Search for the cell housing the specified text and yield its [x, y] center coordinate. 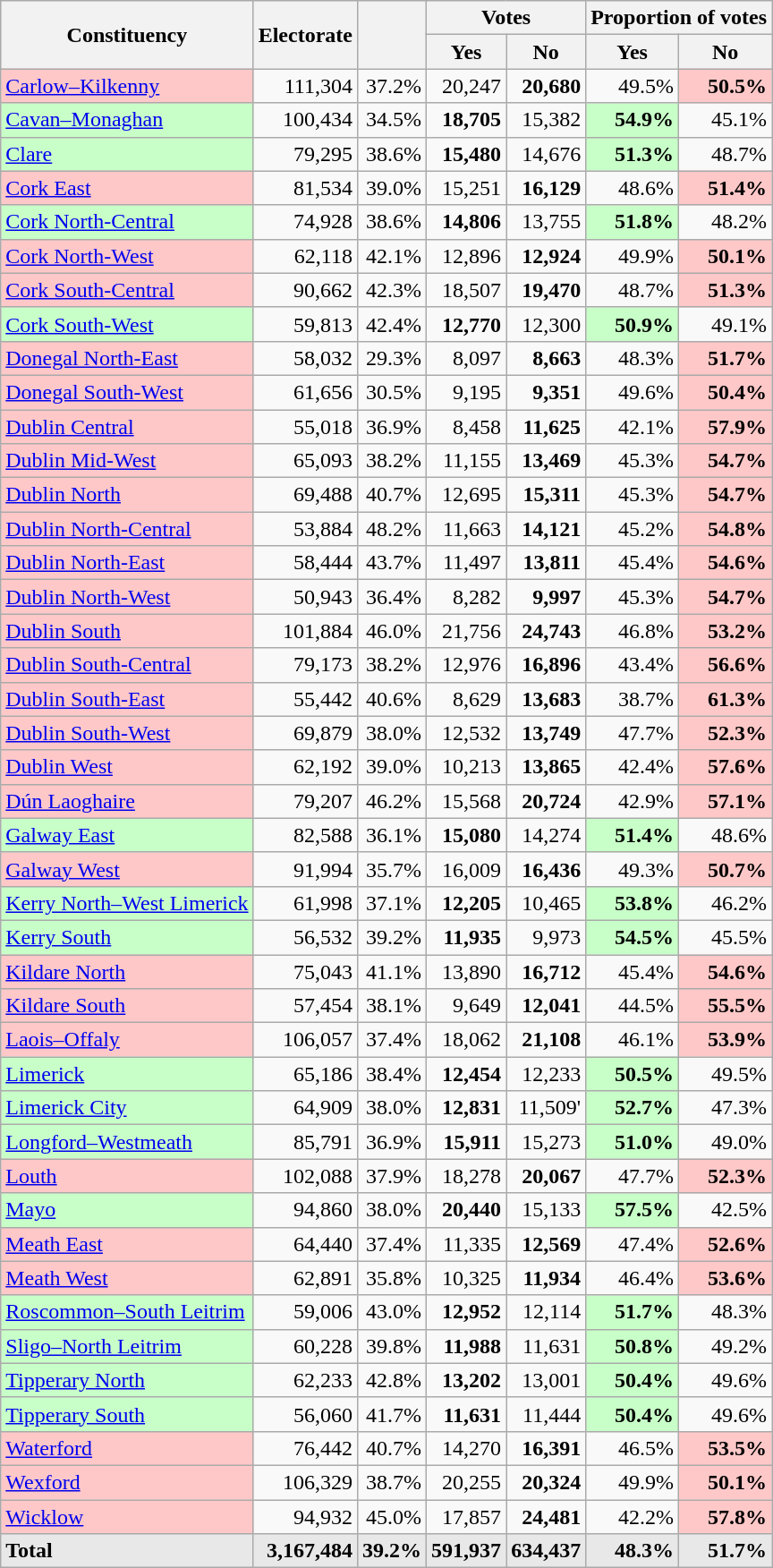
46.1% [633, 1040]
24,743 [546, 631]
58,444 [305, 563]
12,831 [467, 1108]
Tipperary South [127, 1414]
106,057 [305, 1040]
16,896 [546, 665]
9,997 [546, 597]
53.2% [726, 631]
12,114 [546, 1312]
51.8% [633, 222]
53.6% [726, 1278]
15,133 [546, 1210]
62,192 [305, 767]
Donegal South-West [127, 392]
16,009 [467, 869]
9,973 [546, 937]
45.5% [726, 937]
47.4% [633, 1244]
46.4% [633, 1278]
20,680 [546, 86]
Votes [506, 18]
11,155 [467, 461]
11,335 [467, 1244]
Wexford [127, 1482]
41.1% [392, 971]
94,932 [305, 1517]
65,186 [305, 1074]
42.5% [726, 1210]
57.1% [726, 801]
14,274 [546, 835]
81,534 [305, 188]
Galway East [127, 835]
47.3% [726, 1108]
37.1% [392, 903]
16,712 [546, 971]
Laois–Offaly [127, 1040]
15,251 [467, 188]
39.8% [392, 1346]
18,507 [467, 290]
51.0% [633, 1142]
13,755 [546, 222]
94,860 [305, 1210]
37.9% [392, 1176]
12,896 [467, 256]
20,067 [546, 1176]
10,325 [467, 1278]
Kildare South [127, 1006]
56.6% [726, 665]
10,465 [546, 903]
Clare [127, 154]
11,497 [467, 563]
50.8% [633, 1346]
Roscommon–South Leitrim [127, 1312]
56,060 [305, 1414]
14,676 [546, 154]
Dublin North-Central [127, 529]
Dublin Central [127, 427]
8,097 [467, 358]
44.5% [633, 1006]
12,041 [546, 1006]
38.1% [392, 1006]
12,952 [467, 1312]
50,943 [305, 597]
Cork North-Central [127, 222]
50.9% [633, 324]
Cork South-Central [127, 290]
14,121 [546, 529]
36.4% [392, 597]
82,588 [305, 835]
61.3% [726, 699]
79,295 [305, 154]
Kerry South [127, 937]
12,454 [467, 1074]
11,509' [546, 1108]
9,195 [467, 392]
43.7% [392, 563]
Kildare North [127, 971]
41.7% [392, 1414]
54.5% [633, 937]
Carlow–Kilkenny [127, 86]
53.8% [633, 903]
53.5% [726, 1448]
15,911 [467, 1142]
Louth [127, 1176]
Galway West [127, 869]
15,311 [546, 495]
16,436 [546, 869]
12,924 [546, 256]
13,890 [467, 971]
60,228 [305, 1346]
36.1% [392, 835]
15,382 [546, 120]
54.9% [633, 120]
75,043 [305, 971]
55,442 [305, 699]
15,273 [546, 1142]
11,444 [546, 1414]
14,270 [467, 1448]
57.5% [633, 1210]
Constituency [127, 35]
Donegal North-East [127, 358]
8,663 [546, 358]
62,118 [305, 256]
12,532 [467, 733]
57,454 [305, 1006]
12,976 [467, 665]
42.2% [633, 1517]
13,749 [546, 733]
20,247 [467, 86]
62,891 [305, 1278]
Dublin South [127, 631]
Meath East [127, 1244]
46.0% [392, 631]
11,988 [467, 1346]
Kerry North–West Limerick [127, 903]
12,233 [546, 1074]
14,806 [467, 222]
8,458 [467, 427]
634,437 [546, 1551]
61,998 [305, 903]
101,884 [305, 631]
52.7% [633, 1108]
55,018 [305, 427]
35.7% [392, 869]
Cork East [127, 188]
15,080 [467, 835]
Tipperary North [127, 1380]
12,695 [467, 495]
12,770 [467, 324]
62,233 [305, 1380]
8,629 [467, 699]
45.0% [392, 1517]
Waterford [127, 1448]
42.3% [392, 290]
12,300 [546, 324]
57.6% [726, 767]
45.1% [726, 120]
29.3% [392, 358]
9,351 [546, 392]
65,093 [305, 461]
34.5% [392, 120]
13,202 [467, 1380]
19,470 [546, 290]
61,656 [305, 392]
30.5% [392, 392]
49.1% [726, 324]
45.2% [633, 529]
57.9% [726, 427]
37.2% [392, 86]
Sligo–North Leitrim [127, 1346]
12,569 [546, 1244]
Dublin North-East [127, 563]
102,088 [305, 1176]
111,304 [305, 86]
58,032 [305, 358]
49.3% [633, 869]
59,813 [305, 324]
8,282 [467, 597]
57.8% [726, 1517]
40.6% [392, 699]
100,434 [305, 120]
13,001 [546, 1380]
20,255 [467, 1482]
12,205 [467, 903]
11,625 [546, 427]
Meath West [127, 1278]
Limerick [127, 1074]
64,909 [305, 1108]
Mayo [127, 1210]
59,006 [305, 1312]
21,756 [467, 631]
Wicklow [127, 1517]
11,934 [546, 1278]
42.9% [633, 801]
16,391 [546, 1448]
17,857 [467, 1517]
591,937 [467, 1551]
15,480 [467, 154]
24,481 [546, 1517]
13,811 [546, 563]
18,062 [467, 1040]
21,108 [546, 1040]
11,935 [467, 937]
Dublin South-East [127, 699]
74,928 [305, 222]
3,167,484 [305, 1551]
18,705 [467, 120]
52.6% [726, 1244]
54.8% [726, 529]
20,724 [546, 801]
90,662 [305, 290]
49.2% [726, 1346]
15,568 [467, 801]
43.4% [633, 665]
79,173 [305, 665]
Cavan–Monaghan [127, 120]
42.8% [392, 1380]
20,440 [467, 1210]
35.8% [392, 1278]
106,329 [305, 1482]
Dublin North-West [127, 597]
55.5% [726, 1006]
46.8% [633, 631]
11,663 [467, 529]
79,207 [305, 801]
18,278 [467, 1176]
13,683 [546, 699]
Limerick City [127, 1108]
50.7% [726, 869]
13,865 [546, 767]
Dublin South-West [127, 733]
Proportion of votes [679, 18]
76,442 [305, 1448]
69,879 [305, 733]
Dublin Mid-West [127, 461]
9,649 [467, 1006]
64,440 [305, 1244]
53,884 [305, 529]
13,469 [546, 461]
Dublin North [127, 495]
49.0% [726, 1142]
43.0% [392, 1312]
53.9% [726, 1040]
Dublin West [127, 767]
85,791 [305, 1142]
20,324 [546, 1482]
16,129 [546, 188]
56,532 [305, 937]
10,213 [467, 767]
Electorate [305, 35]
Total [127, 1551]
69,488 [305, 495]
Longford–Westmeath [127, 1142]
91,994 [305, 869]
Dublin South-Central [127, 665]
Cork South-West [127, 324]
Cork North-West [127, 256]
46.5% [633, 1448]
Dún Laoghaire [127, 801]
38.4% [392, 1074]
